Return [X, Y] of the center of cell containing provided text 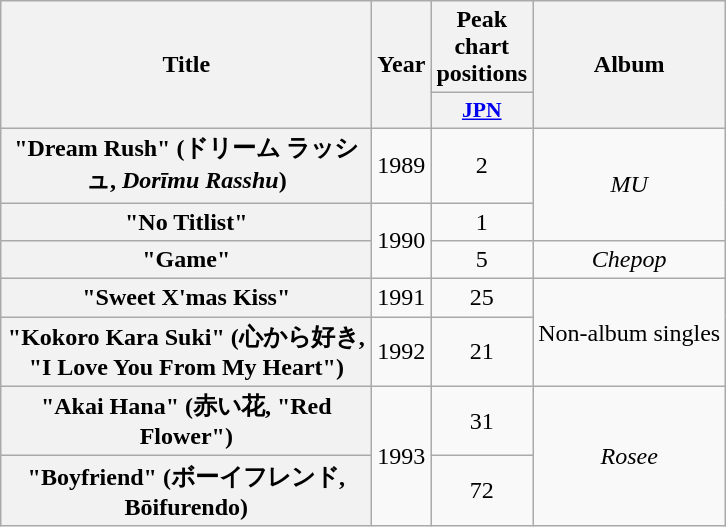
31 [482, 421]
"Dream Rush" (ドリーム ラッシュ, Dorīmu Rasshu) [186, 165]
"Akai Hana" (赤い花, "Red Flower") [186, 421]
MU [630, 184]
JPN [482, 111]
1992 [402, 352]
1991 [402, 298]
21 [482, 352]
2 [482, 165]
1993 [402, 456]
1989 [402, 165]
Year [402, 65]
5 [482, 260]
"Kokoro Kara Suki" (心から好き, "I Love You From My Heart") [186, 352]
"Sweet X'mas Kiss" [186, 298]
1 [482, 221]
72 [482, 491]
Rosee [630, 456]
"Boyfriend" (ボーイフレンド, Bōifurendo) [186, 491]
1990 [402, 240]
Album [630, 65]
Non-album singles [630, 333]
Title [186, 65]
Peak chart positions [482, 47]
"Game" [186, 260]
Chepop [630, 260]
"No Titlist" [186, 221]
25 [482, 298]
